Return (X, Y) of the center of cell containing provided text 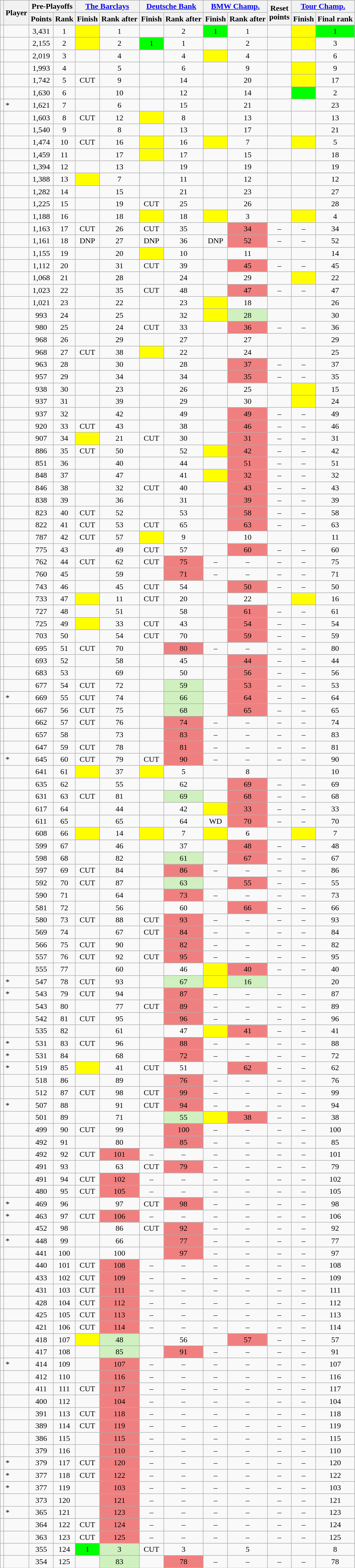
365 (42, 1512)
1,540 (42, 130)
823 (42, 512)
1,225 (42, 204)
662 (42, 722)
695 (42, 648)
566 (42, 945)
760 (42, 574)
1,163 (42, 229)
452 (42, 1228)
1,388 (42, 179)
542 (42, 1019)
535 (42, 1031)
787 (42, 537)
WD (215, 821)
727 (42, 611)
501 (42, 1117)
Points (42, 19)
580 (42, 920)
2,155 (42, 43)
980 (42, 327)
373 (42, 1500)
431 (42, 1290)
557 (42, 957)
907 (42, 438)
886 (42, 451)
418 (42, 1340)
547 (42, 982)
389 (42, 1426)
657 (42, 735)
355 (42, 1550)
611 (42, 821)
425 (42, 1315)
957 (42, 377)
421 (42, 1327)
592 (42, 883)
725 (42, 624)
581 (42, 907)
608 (42, 833)
1,161 (42, 241)
1,394 (42, 167)
1,621 (42, 105)
1,603 (42, 117)
428 (42, 1302)
440 (42, 1265)
762 (42, 562)
963 (42, 365)
590 (42, 895)
848 (42, 475)
507 (42, 1105)
364 (42, 1525)
480 (42, 1191)
822 (42, 525)
The Barclays (107, 6)
631 (42, 796)
Tour Champ. (323, 6)
518 (42, 1080)
1,742 (42, 80)
555 (42, 969)
519 (42, 1068)
400 (42, 1401)
597 (42, 870)
598 (42, 858)
683 (42, 673)
993 (42, 315)
669 (42, 698)
838 (42, 500)
743 (42, 587)
412 (42, 1377)
1,023 (42, 290)
469 (42, 1204)
1,068 (42, 278)
775 (42, 550)
411 (42, 1389)
677 (42, 685)
1,188 (42, 216)
363 (42, 1537)
1,993 (42, 68)
617 (42, 809)
354 (42, 1562)
667 (42, 710)
414 (42, 1364)
1,282 (42, 192)
1,630 (42, 93)
647 (42, 747)
851 (42, 463)
2,019 (42, 56)
693 (42, 661)
Rank (64, 19)
920 (42, 426)
569 (42, 932)
645 (42, 760)
641 (42, 772)
386 (42, 1438)
938 (42, 389)
1,112 (42, 266)
599 (42, 846)
512 (42, 1093)
391 (42, 1414)
Deutsche Bank (171, 6)
Final rank (335, 19)
499 (42, 1130)
441 (42, 1253)
3,431 (42, 31)
433 (42, 1278)
1,459 (42, 155)
733 (42, 599)
635 (42, 784)
1,021 (42, 303)
Resetpoints (279, 13)
BMW Champ. (236, 6)
703 (42, 636)
Player (17, 13)
463 (42, 1216)
846 (42, 488)
Pre-Playoffs (52, 6)
1,474 (42, 142)
448 (42, 1241)
417 (42, 1352)
1,155 (42, 253)
